Find where the given text appears and provide that cell's center as [X, Y] coordinate. 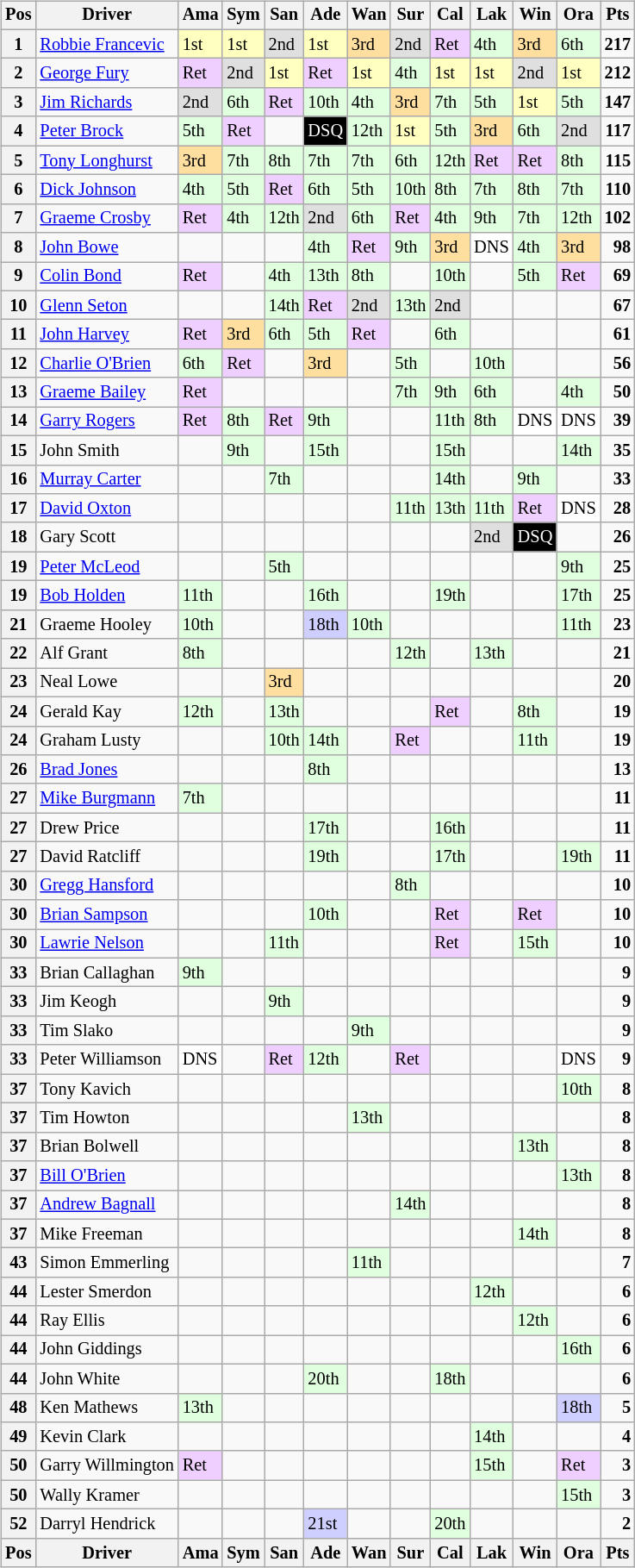
15 [18, 450]
52 [18, 1524]
Tim Howton [107, 1118]
Graeme Crosby [107, 218]
98 [618, 247]
George Fury [107, 73]
43 [18, 1263]
Murray Carter [107, 479]
Graham Lusty [107, 740]
John Bowe [107, 247]
21st [326, 1524]
Peter Williamson [107, 1059]
Mike Freeman [107, 1234]
Colin Bond [107, 277]
Brian Callaghan [107, 972]
17 [18, 509]
Bob Holden [107, 596]
Darryl Hendrick [107, 1524]
Jim Richards [107, 103]
115 [618, 160]
12 [18, 364]
Lester Smerdon [107, 1292]
20 [618, 683]
Mike Burgmann [107, 798]
48 [18, 1408]
Gerald Kay [107, 711]
Peter Brock [107, 131]
28 [618, 509]
212 [618, 73]
18 [18, 537]
Glenn Seton [107, 305]
Drew Price [107, 828]
61 [618, 334]
Brian Sampson [107, 915]
35 [618, 450]
Tony Longhurst [107, 160]
22 [18, 653]
1 [18, 44]
John Giddings [107, 1350]
Garry Willmington [107, 1465]
147 [618, 103]
16 [18, 479]
Gary Scott [107, 537]
217 [618, 44]
Neal Lowe [107, 683]
67 [618, 305]
Garry Rogers [107, 422]
Simon Emmerling [107, 1263]
Dick Johnson [107, 190]
49 [18, 1437]
69 [618, 277]
Andrew Bagnall [107, 1205]
Ray Ellis [107, 1321]
102 [618, 218]
Brian Bolwell [107, 1146]
Charlie O'Brien [107, 364]
John White [107, 1378]
David Ratcliff [107, 857]
39 [618, 422]
Gregg Hansford [107, 885]
56 [618, 364]
Robbie Francevic [107, 44]
Tony Kavich [107, 1089]
110 [618, 190]
Lawrie Nelson [107, 944]
Ken Mathews [107, 1408]
Tim Slako [107, 1031]
14 [18, 422]
Peter McLeod [107, 566]
Jim Keogh [107, 1002]
John Smith [107, 450]
Brad Jones [107, 770]
David Oxton [107, 509]
Graeme Hooley [107, 624]
Bill O'Brien [107, 1176]
Wally Kramer [107, 1495]
John Harvey [107, 334]
Kevin Clark [107, 1437]
117 [618, 131]
Graeme Bailey [107, 392]
Alf Grant [107, 653]
